Search for the cell housing the specified text and yield its (x, y) center coordinate. 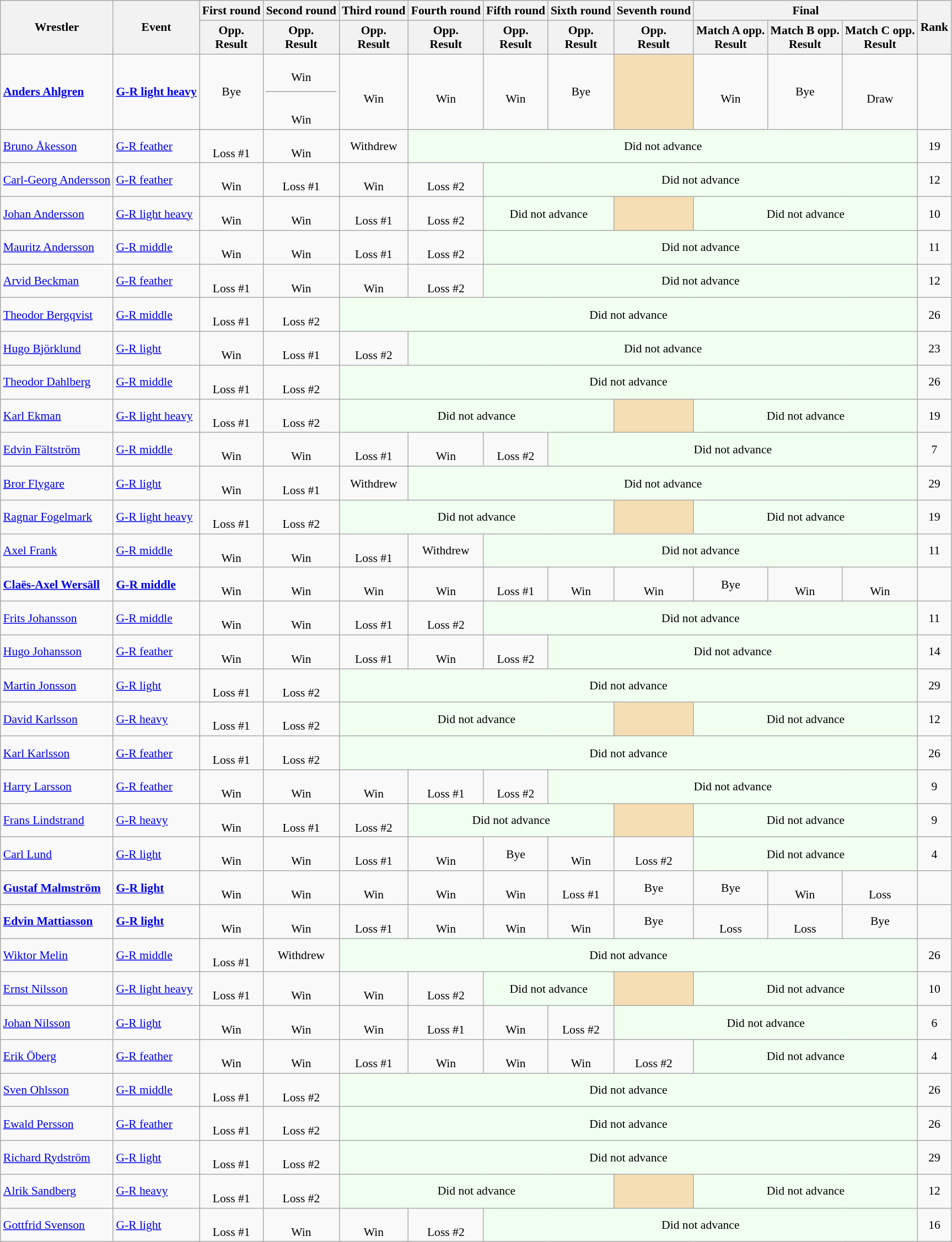
Rank (935, 28)
Sven Ohlsson (57, 1090)
Wrestler (57, 28)
Event (156, 28)
Hugo Johansson (57, 652)
Hugo Björklund (57, 349)
Fourth round (446, 10)
Frans Lindstrand (57, 821)
Sixth round (581, 10)
Claës-Axel Wersäll (57, 585)
Johan Nilsson (57, 1022)
First round (232, 10)
Theodor Dahlberg (57, 382)
6 (935, 1022)
Edvin Fältström (57, 450)
Richard Rydström (57, 1157)
Mauritz Andersson (57, 247)
Karl Karlsson (57, 753)
Bruno Åkesson (57, 147)
Draw (880, 92)
Ewald Persson (57, 1124)
Arvid Beckman (57, 281)
23 (935, 349)
Seventh round (654, 10)
Match B opp.Result (805, 38)
Johan Andersson (57, 214)
Carl Lund (57, 854)
Edvin Mattiasson (57, 921)
16 (935, 1225)
Theodor Bergqvist (57, 314)
Gustaf Malmström (57, 888)
Win Win (302, 92)
Harry Larsson (57, 786)
Ragnar Fogelmark (57, 517)
Erik Öberg (57, 1057)
Third round (374, 10)
Martin Jonsson (57, 686)
Ernst Nilsson (57, 989)
Final (805, 10)
Wiktor Melin (57, 955)
Karl Ekman (57, 416)
Match A opp.Result (730, 38)
Second round (302, 10)
Carl-Georg Andersson (57, 180)
14 (935, 652)
Bror Flygare (57, 483)
Gottfrid Svenson (57, 1225)
Anders Ahlgren (57, 92)
Match C opp.Result (880, 38)
Alrik Sandberg (57, 1191)
David Karlsson (57, 719)
7 (935, 450)
Fifth round (516, 10)
Axel Frank (57, 550)
Frits Johansson (57, 618)
